Pinpoint the cell where the given text exists, returning its (x, y) midpoint coordinate. 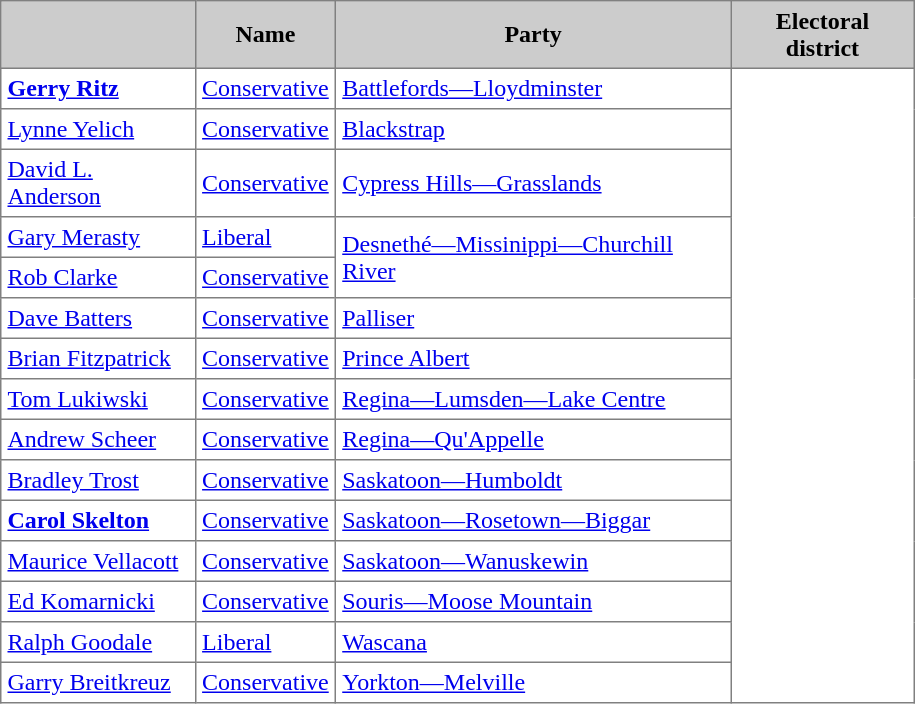
Regina—Qu'Appelle (532, 439)
Desnethé—Missinippi—Churchill River (532, 258)
Palliser (532, 318)
Electoral district (823, 35)
David L. Anderson (98, 183)
Souris—Moose Mountain (532, 601)
Tom Lukiwski (98, 399)
Ralph Goodale (98, 642)
Saskatoon—Wanuskewin (532, 561)
Ed Komarnicki (98, 601)
Party (532, 35)
Regina—Lumsden—Lake Centre (532, 399)
Andrew Scheer (98, 439)
Maurice Vellacott (98, 561)
Garry Breitkreuz (98, 682)
Brian Fitzpatrick (98, 358)
Name (265, 35)
Saskatoon—Humboldt (532, 480)
Dave Batters (98, 318)
Saskatoon—Rosetown—Biggar (532, 520)
Prince Albert (532, 358)
Rob Clarke (98, 277)
Battlefords—Lloydminster (532, 88)
Gary Merasty (98, 237)
Cypress Hills—Grasslands (532, 183)
Wascana (532, 642)
Yorkton—Melville (532, 682)
Lynne Yelich (98, 129)
Bradley Trost (98, 480)
Carol Skelton (98, 520)
Blackstrap (532, 129)
Gerry Ritz (98, 88)
